Provide the [X, Y] coordinate of the cell's center where the given text is located.  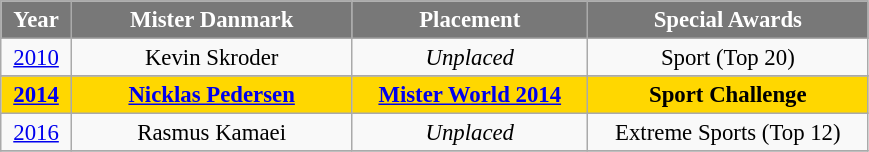
Special Awards [728, 20]
Sport (Top 20) [728, 58]
2010 [36, 58]
Sport Challenge [728, 95]
Placement [470, 20]
Kevin Skroder [212, 58]
Mister World 2014 [470, 95]
Extreme Sports (Top 12) [728, 133]
2014 [36, 95]
Rasmus Kamaei [212, 133]
Year [36, 20]
2016 [36, 133]
Nicklas Pedersen [212, 95]
Mister Danmark [212, 20]
